Search for the cell housing the specified text and yield its [X, Y] center coordinate. 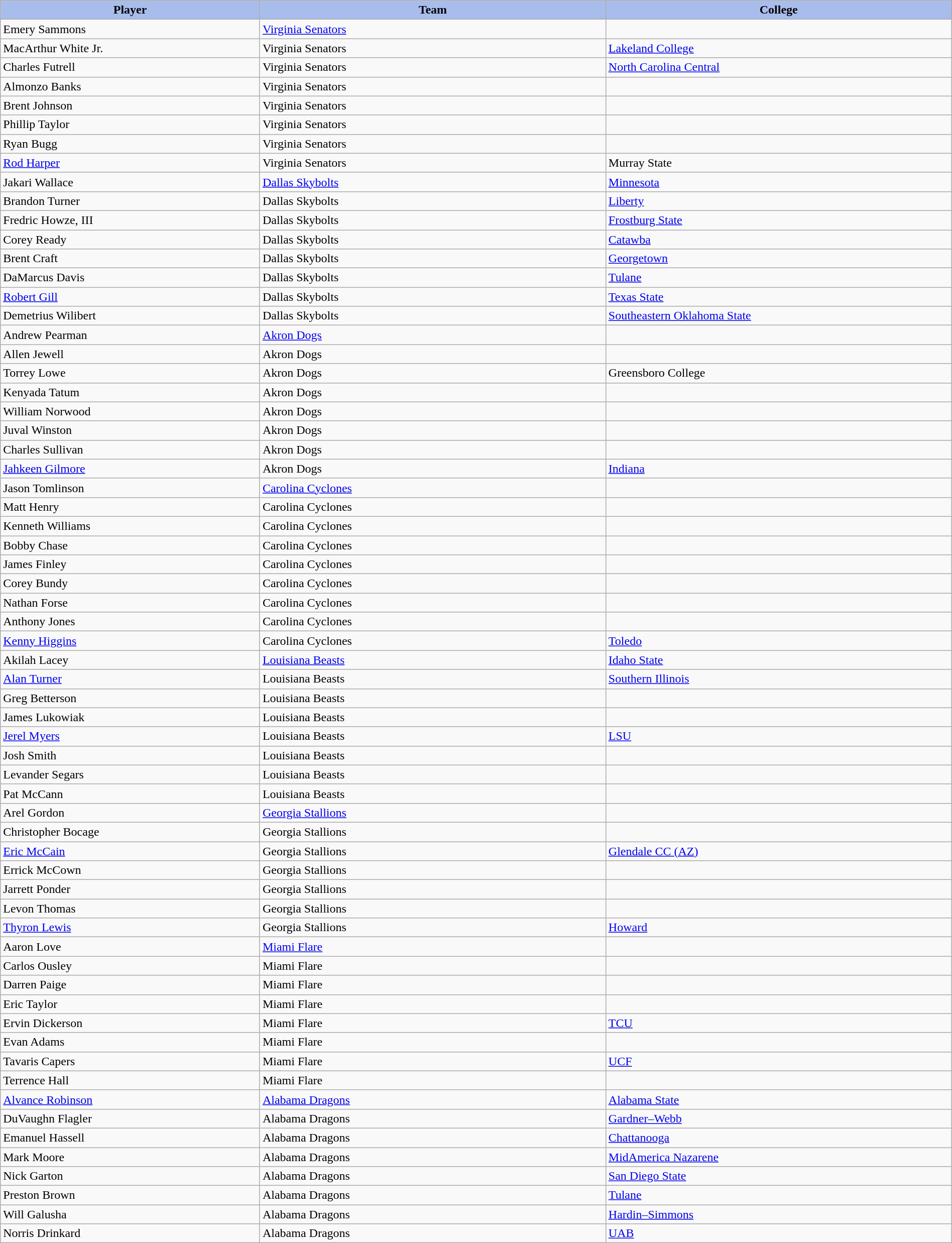
Christopher Bocage [131, 832]
Hardin–Simmons [778, 1214]
MidAmerica Nazarene [778, 1157]
Charles Futrell [131, 67]
Lakeland College [778, 48]
DaMarcus Davis [131, 278]
Southern Illinois [778, 679]
Andrew Pearman [131, 335]
Alan Turner [131, 679]
Nick Garton [131, 1176]
College [778, 10]
Toledo [778, 641]
Liberty [778, 201]
Indiana [778, 469]
Nathan Forse [131, 603]
James Lukowiak [131, 717]
TCU [778, 1023]
Akilah Lacey [131, 660]
James Finley [131, 564]
Brandon Turner [131, 201]
Jakari Wallace [131, 182]
DuVaughn Flagler [131, 1118]
Bobby Chase [131, 545]
Jerel Myers [131, 736]
Southeastern Oklahoma State [778, 316]
Norris Drinkard [131, 1233]
Thyron Lewis [131, 928]
MacArthur White Jr. [131, 48]
Minnesota [778, 182]
Gardner–Webb [778, 1118]
Jarrett Ponder [131, 889]
Texas State [778, 297]
Player [131, 10]
Darren Paige [131, 985]
Mark Moore [131, 1157]
Alvance Robinson [131, 1099]
Kenneth Williams [131, 526]
Howard [778, 928]
Levon Thomas [131, 909]
Terrence Hall [131, 1080]
Jason Tomlinson [131, 488]
Phillip Taylor [131, 125]
UAB [778, 1233]
Matt Henry [131, 507]
Glendale CC (AZ) [778, 851]
Emery Sammons [131, 29]
Greensboro College [778, 373]
Chattanooga [778, 1138]
Tavaris Capers [131, 1061]
Juval Winston [131, 430]
Errick McCown [131, 870]
Robert Gill [131, 297]
Alabama State [778, 1099]
Josh Smith [131, 755]
Idaho State [778, 660]
Carlos Ousley [131, 966]
Corey Bundy [131, 584]
Demetrius Wilibert [131, 316]
Torrey Lowe [131, 373]
Anthony Jones [131, 622]
Rod Harper [131, 163]
William Norwood [131, 411]
Ryan Bugg [131, 144]
Evan Adams [131, 1042]
Allen Jewell [131, 354]
North Carolina Central [778, 67]
UCF [778, 1061]
LSU [778, 736]
Corey Ready [131, 240]
Emanuel Hassell [131, 1138]
Brent Craft [131, 259]
Aaron Love [131, 947]
Eric Taylor [131, 1004]
San Diego State [778, 1176]
Brent Johnson [131, 105]
Murray State [778, 163]
Ervin Dickerson [131, 1023]
Fredric Howze, III [131, 220]
Preston Brown [131, 1195]
Eric McCain [131, 851]
Arel Gordon [131, 813]
Georgetown [778, 259]
Team [433, 10]
Levander Segars [131, 774]
Pat McCann [131, 794]
Kenyada Tatum [131, 392]
Will Galusha [131, 1214]
Jahkeen Gilmore [131, 469]
Kenny Higgins [131, 641]
Greg Betterson [131, 698]
Frostburg State [778, 220]
Charles Sullivan [131, 449]
Catawba [778, 240]
Almonzo Banks [131, 86]
